For the text-containing cell, return its midpoint in (x, y) coordinate format. 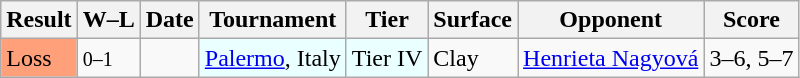
Tournament (272, 20)
0–1 (108, 58)
Opponent (611, 20)
Loss (39, 58)
Henrieta Nagyová (611, 58)
Clay (473, 58)
Score (752, 20)
Surface (473, 20)
W–L (108, 20)
3–6, 5–7 (752, 58)
Tier (387, 20)
Palermo, Italy (272, 58)
Tier IV (387, 58)
Date (170, 20)
Result (39, 20)
